Locate the cell with the specified text and output its (x, y) center coordinate. 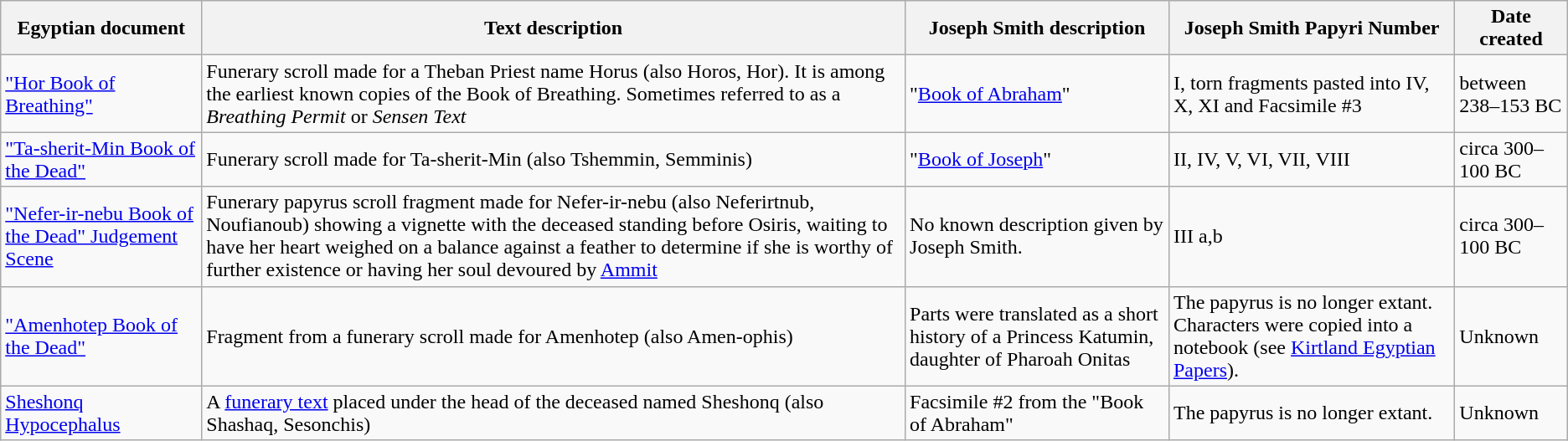
Parts were translated as a short history of a Princess Katumin, daughter of Pharoah Onitas (1037, 336)
The papyrus is no longer extant. (1312, 413)
"Hor Book of Breathing" (101, 94)
Joseph Smith Papyri Number (1312, 28)
between 238–153 BC (1511, 94)
Fragment from a funerary scroll made for Amenhotep (also Amen-ophis) (554, 336)
III a,b (1312, 236)
II, IV, V, VI, VII, VIII (1312, 159)
A funerary text placed under the head of the deceased named Sheshonq (also Shashaq, Sesonchis) (554, 413)
I, torn fragments pasted into IV, X, XI and Facsimile #3 (1312, 94)
No known description given by Joseph Smith. (1037, 236)
Joseph Smith description (1037, 28)
Sheshonq Hypocephalus (101, 413)
"Book of Abraham" (1037, 94)
Facsimile #2 from the "Book of Abraham" (1037, 413)
Funerary scroll made for Ta-sherit-Min (also Tshemmin, Semminis) (554, 159)
"Nefer-ir-nebu Book of the Dead" Judgement Scene (101, 236)
The papyrus is no longer extant. Characters were copied into a notebook (see Kirtland Egyptian Papers). (1312, 336)
"Ta-sherit-Min Book of the Dead" (101, 159)
"Book of Joseph" (1037, 159)
Date created (1511, 28)
Egyptian document (101, 28)
"Amenhotep Book of the Dead" (101, 336)
Text description (554, 28)
